Scan for the cell matching the given text and deliver its [x, y] coordinate at center. 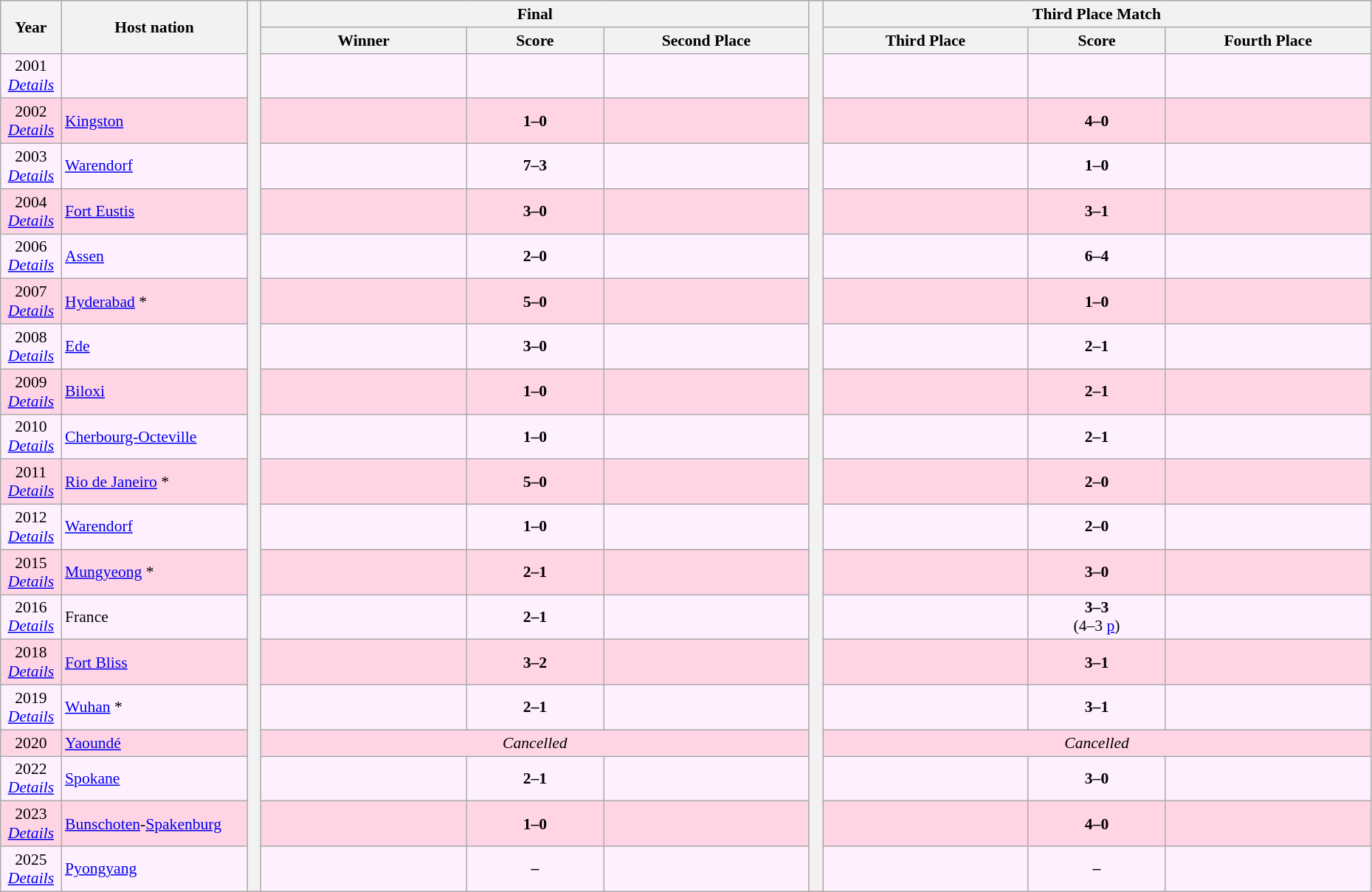
Hyderabad * [154, 301]
Ede [154, 347]
Host nation [154, 27]
Spokane [154, 779]
6–4 [1097, 257]
Biloxi [154, 391]
2020 [31, 743]
Winner [364, 41]
2018Details [31, 663]
2008Details [31, 347]
2023Details [31, 823]
2003Details [31, 167]
7–3 [535, 167]
3–2 [535, 663]
3–3 (4–3 p) [1097, 617]
Bunschoten-Spakenburg [154, 823]
2004Details [31, 211]
France [154, 617]
2007Details [31, 301]
Mungyeong * [154, 573]
2022Details [31, 779]
Final [536, 14]
Pyongyang [154, 869]
2009Details [31, 391]
Third Place Match [1097, 14]
Second Place [706, 41]
Fourth Place [1268, 41]
Assen [154, 257]
2006Details [31, 257]
Cherbourg-Octeville [154, 437]
Rio de Janeiro * [154, 483]
2011Details [31, 483]
2002Details [31, 121]
2001Details [31, 75]
2012Details [31, 527]
Fort Eustis [154, 211]
Wuhan * [154, 707]
2019Details [31, 707]
Kingston [154, 121]
Year [31, 27]
Third Place [925, 41]
2015Details [31, 573]
Fort Bliss [154, 663]
Yaoundé [154, 743]
2025Details [31, 869]
2010Details [31, 437]
2016Details [31, 617]
